Scan for the cell matching the given text and deliver its [X, Y] coordinate at center. 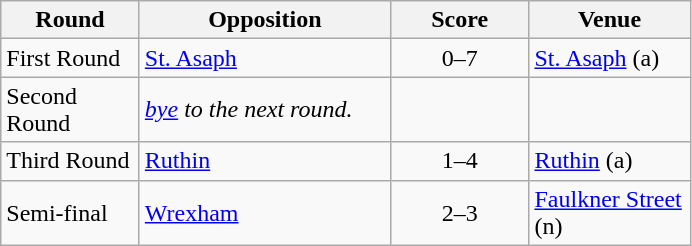
Venue [610, 20]
Third Round [70, 161]
Score [460, 20]
Ruthin (a) [610, 161]
Opposition [264, 20]
Semi-final [70, 212]
Faulkner Street (n) [610, 212]
0–7 [460, 58]
bye to the next round. [264, 110]
2–3 [460, 212]
Round [70, 20]
First Round [70, 58]
St. Asaph (a) [610, 58]
Second Round [70, 110]
St. Asaph [264, 58]
Wrexham [264, 212]
1–4 [460, 161]
Ruthin [264, 161]
